Locate the cell with the specified text and output its (X, Y) center coordinate. 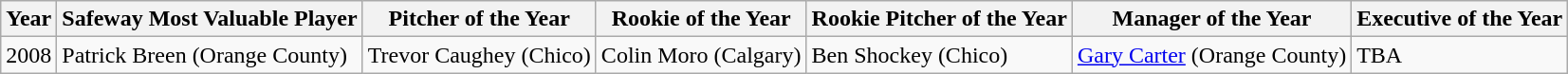
TBA (1460, 55)
2008 (28, 55)
Patrick Breen (Orange County) (210, 55)
Colin Moro (Calgary) (701, 55)
Trevor Caughey (Chico) (479, 55)
Ben Shockey (Chico) (939, 55)
Pitcher of the Year (479, 19)
Year (28, 19)
Rookie Pitcher of the Year (939, 19)
Safeway Most Valuable Player (210, 19)
Executive of the Year (1460, 19)
Gary Carter (Orange County) (1211, 55)
Manager of the Year (1211, 19)
Rookie of the Year (701, 19)
